Return [x, y] of the center of cell containing provided text 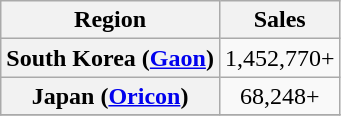
1,452,770+ [280, 58]
Japan (Oricon) [110, 96]
Sales [280, 20]
68,248+ [280, 96]
South Korea (Gaon) [110, 58]
Region [110, 20]
